Scan for the cell matching the given text and deliver its (X, Y) coordinate at center. 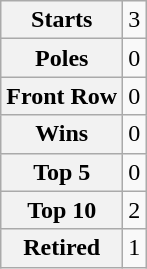
Top 10 (62, 210)
Top 5 (62, 172)
Front Row (62, 96)
Starts (62, 20)
1 (134, 248)
Poles (62, 58)
3 (134, 20)
Retired (62, 248)
2 (134, 210)
Wins (62, 134)
